Determine the (X, Y) coordinate at the center of the cell enclosing the given text.  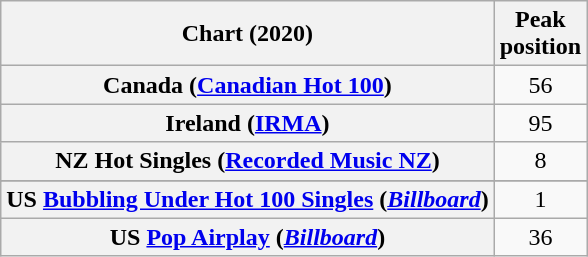
Ireland (IRMA) (248, 123)
56 (540, 85)
US Pop Airplay (Billboard) (248, 237)
95 (540, 123)
Canada (Canadian Hot 100) (248, 85)
NZ Hot Singles (Recorded Music NZ) (248, 161)
Chart (2020) (248, 34)
1 (540, 199)
Peakposition (540, 34)
36 (540, 237)
US Bubbling Under Hot 100 Singles (Billboard) (248, 199)
8 (540, 161)
